Search for the cell housing the specified text and yield its [x, y] center coordinate. 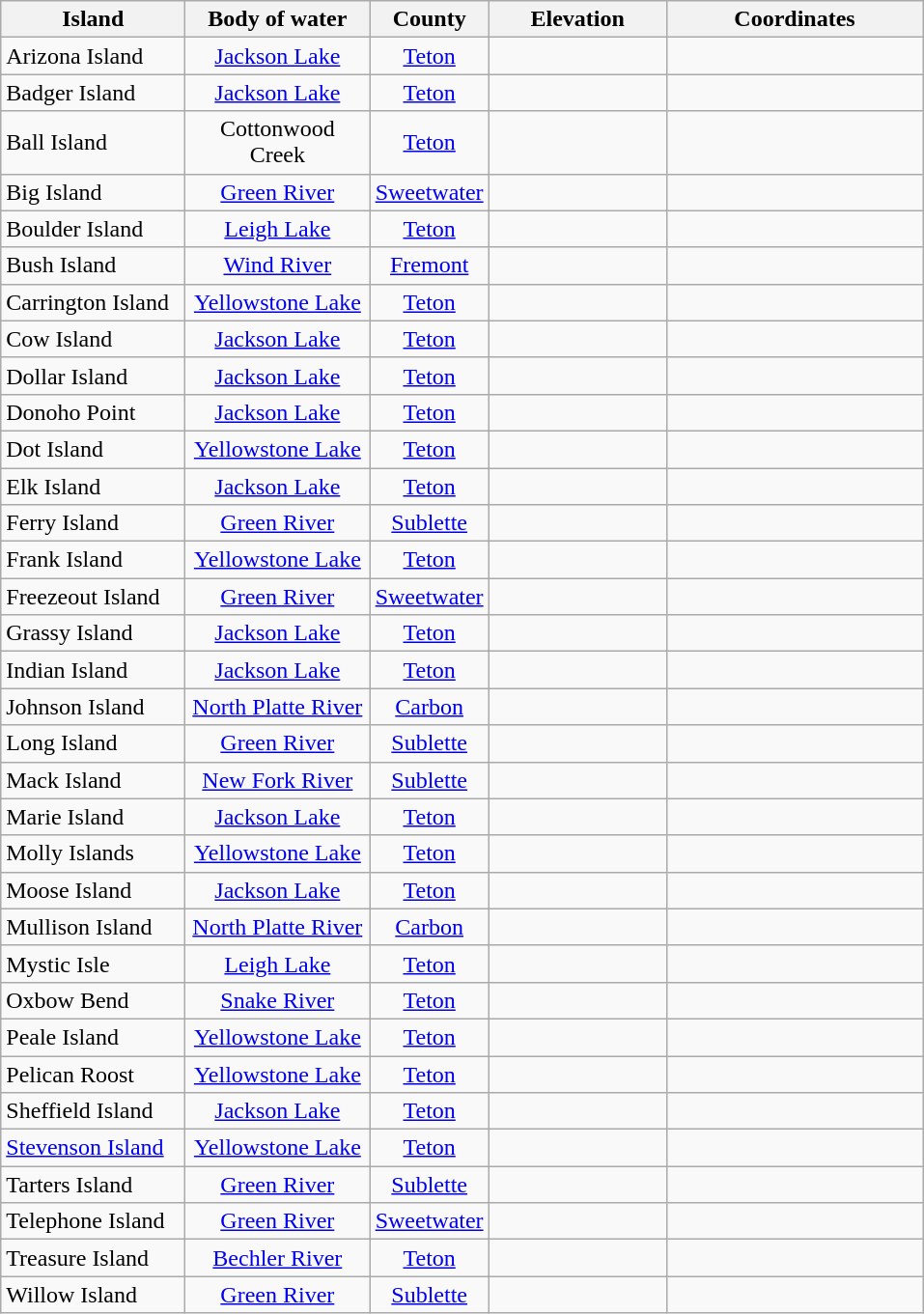
New Fork River [278, 780]
Bechler River [278, 1258]
Mystic Isle [93, 964]
Ferry Island [93, 523]
Sheffield Island [93, 1111]
Grassy Island [93, 633]
Wind River [278, 266]
Cottonwood Creek [278, 143]
Bush Island [93, 266]
Snake River [278, 1000]
Ball Island [93, 143]
Carrington Island [93, 302]
Marie Island [93, 817]
Oxbow Bend [93, 1000]
Dot Island [93, 449]
Donoho Point [93, 412]
Peale Island [93, 1037]
Arizona Island [93, 56]
Molly Islands [93, 853]
Stevenson Island [93, 1148]
Telephone Island [93, 1221]
Willow Island [93, 1295]
Mullison Island [93, 927]
Elk Island [93, 486]
Cow Island [93, 339]
Body of water [278, 19]
Mack Island [93, 780]
Tarters Island [93, 1185]
Dollar Island [93, 376]
Boulder Island [93, 229]
Long Island [93, 743]
Moose Island [93, 890]
Elevation [577, 19]
Coordinates [795, 19]
Treasure Island [93, 1258]
Johnson Island [93, 707]
County [430, 19]
Badger Island [93, 93]
Pelican Roost [93, 1075]
Indian Island [93, 670]
Frank Island [93, 560]
Big Island [93, 192]
Fremont [430, 266]
Freezeout Island [93, 597]
Island [93, 19]
